Capture the cell that displays the provided text and extract its (x, y) central coordinate. 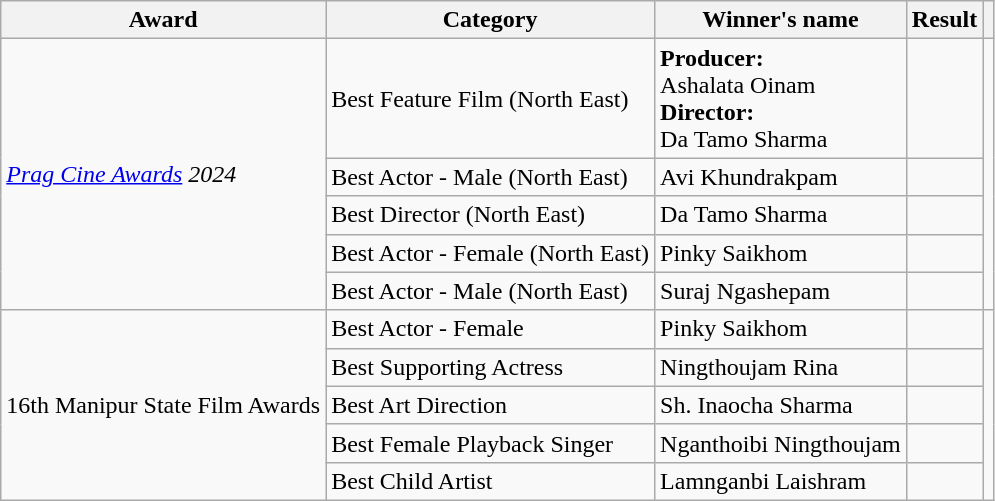
Nganthoibi Ningthoujam (781, 443)
16th Manipur State Film Awards (164, 405)
Ningthoujam Rina (781, 367)
Best Director (North East) (490, 215)
Avi Khundrakpam (781, 177)
Best Feature Film (North East) (490, 98)
Category (490, 20)
Best Female Playback Singer (490, 443)
Result (944, 20)
Best Actor - Female (North East) (490, 253)
Producer:Ashalata OinamDirector:Da Tamo Sharma (781, 98)
Winner's name (781, 20)
Best Actor - Female (490, 329)
Lamnganbi Laishram (781, 481)
Sh. Inaocha Sharma (781, 405)
Suraj Ngashepam (781, 291)
Award (164, 20)
Best Child Artist (490, 481)
Best Supporting Actress (490, 367)
Best Art Direction (490, 405)
Prag Cine Awards 2024 (164, 174)
Da Tamo Sharma (781, 215)
